Detect which cell encompasses the target text, then output its [x, y] center coordinate. 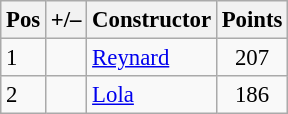
Pos [24, 20]
Points [252, 20]
1 [24, 58]
Reynard [152, 58]
207 [252, 58]
Constructor [152, 20]
2 [24, 95]
186 [252, 95]
+/– [66, 20]
Lola [152, 95]
